Scan for the cell matching the given text and deliver its (X, Y) coordinate at center. 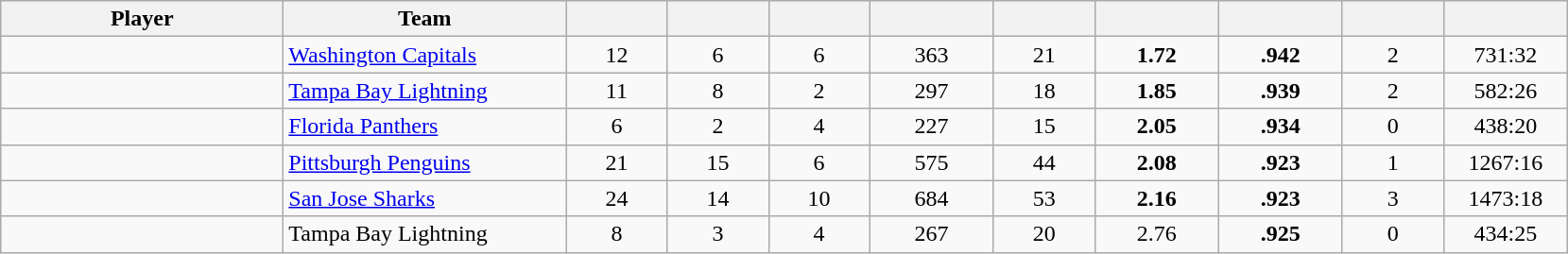
18 (1043, 91)
438:20 (1505, 127)
575 (932, 162)
1267:16 (1505, 162)
Washington Capitals (425, 55)
267 (932, 234)
10 (818, 198)
.939 (1280, 91)
.942 (1280, 55)
12 (616, 55)
1.72 (1157, 55)
363 (932, 55)
2.05 (1157, 127)
2.76 (1157, 234)
434:25 (1505, 234)
731:32 (1505, 55)
1473:18 (1505, 198)
44 (1043, 162)
14 (718, 198)
1.85 (1157, 91)
11 (616, 91)
San Jose Sharks (425, 198)
582:26 (1505, 91)
.925 (1280, 234)
.934 (1280, 127)
684 (932, 198)
297 (932, 91)
Player (142, 19)
Team (425, 19)
Florida Panthers (425, 127)
2.08 (1157, 162)
53 (1043, 198)
227 (932, 127)
2.16 (1157, 198)
Pittsburgh Penguins (425, 162)
20 (1043, 234)
1 (1393, 162)
24 (616, 198)
